Determine the [x, y] coordinate at the center of the cell enclosing the given text.  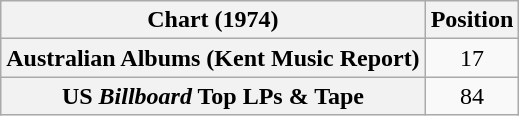
Position [472, 20]
US Billboard Top LPs & Tape [213, 96]
17 [472, 58]
Australian Albums (Kent Music Report) [213, 58]
Chart (1974) [213, 20]
84 [472, 96]
